Provide the [x, y] coordinate of the cell's center where the given text is located.  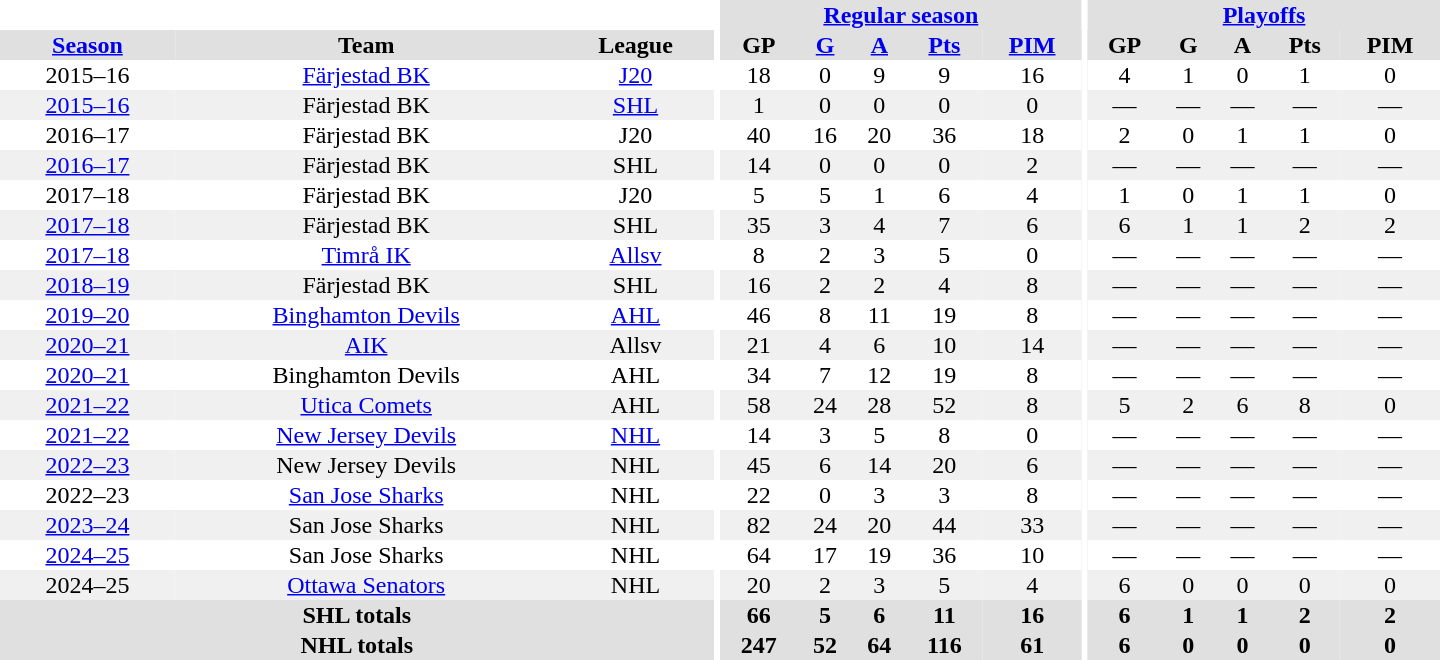
46 [759, 315]
116 [944, 645]
82 [759, 525]
28 [879, 405]
2018–19 [88, 285]
NHL totals [357, 645]
61 [1032, 645]
58 [759, 405]
Utica Comets [366, 405]
34 [759, 375]
Team [366, 45]
SHL totals [357, 615]
22 [759, 495]
66 [759, 615]
AIK [366, 345]
Timrå IK [366, 255]
Ottawa Senators [366, 585]
Season [88, 45]
21 [759, 345]
35 [759, 225]
17 [825, 555]
45 [759, 465]
44 [944, 525]
2019–20 [88, 315]
2023–24 [88, 525]
Playoffs [1264, 15]
40 [759, 135]
247 [759, 645]
League [635, 45]
Regular season [901, 15]
12 [879, 375]
33 [1032, 525]
